Pinpoint the cell where the given text exists, returning its (x, y) midpoint coordinate. 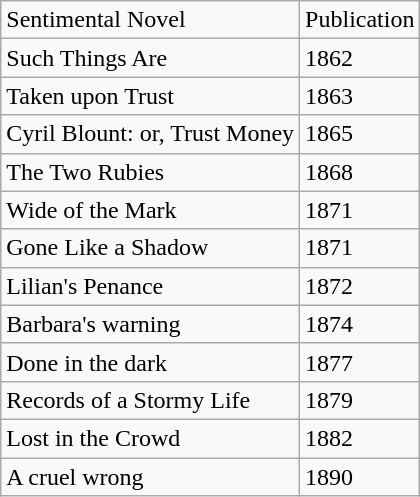
Publication (360, 20)
Barbara's warning (150, 324)
Lost in the Crowd (150, 438)
1868 (360, 172)
1877 (360, 362)
The Two Rubies (150, 172)
1863 (360, 96)
Such Things Are (150, 58)
Gone Like a Shadow (150, 248)
1874 (360, 324)
1865 (360, 134)
Cyril Blount: or, Trust Money (150, 134)
1882 (360, 438)
1890 (360, 477)
1862 (360, 58)
1879 (360, 400)
Done in the dark (150, 362)
1872 (360, 286)
Wide of the Mark (150, 210)
Sentimental Novel (150, 20)
Records of a Stormy Life (150, 400)
Taken upon Trust (150, 96)
Lilian's Penance (150, 286)
A cruel wrong (150, 477)
